Locate the cell with the specified text and output its (X, Y) center coordinate. 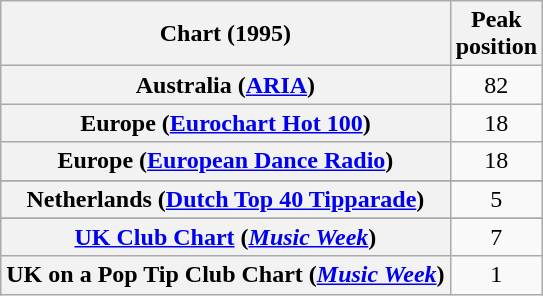
UK Club Chart (Music Week) (226, 237)
82 (496, 85)
Peakposition (496, 34)
Chart (1995) (226, 34)
Netherlands (Dutch Top 40 Tipparade) (226, 199)
UK on a Pop Tip Club Chart (Music Week) (226, 275)
Australia (ARIA) (226, 85)
5 (496, 199)
Europe (European Dance Radio) (226, 161)
1 (496, 275)
Europe (Eurochart Hot 100) (226, 123)
7 (496, 237)
